Output the (x, y) coordinate of the center of the cell containing the given text.  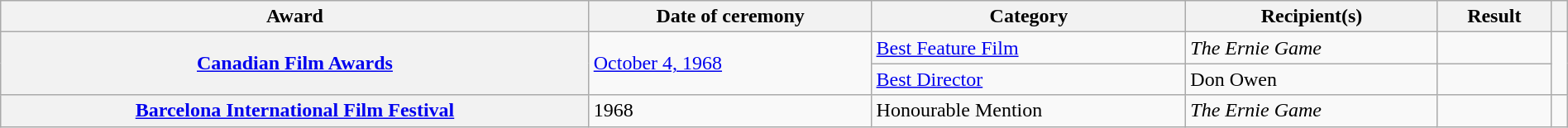
1968 (730, 111)
Barcelona International Film Festival (294, 111)
Don Owen (1312, 79)
Canadian Film Awards (294, 64)
Award (294, 17)
Result (1494, 17)
Date of ceremony (730, 17)
Best Feature Film (1029, 48)
Best Director (1029, 79)
Honourable Mention (1029, 111)
Category (1029, 17)
Recipient(s) (1312, 17)
October 4, 1968 (730, 64)
